For the text-containing cell, return its midpoint in [x, y] coordinate format. 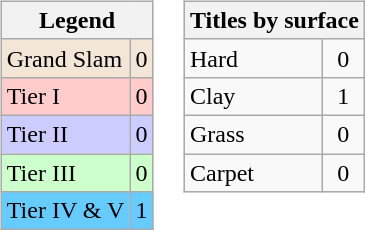
Grass [253, 134]
Legend [77, 20]
Carpet [253, 173]
Clay [253, 96]
Tier IV & V [66, 211]
Tier III [66, 173]
Tier I [66, 96]
Hard [253, 58]
Grand Slam [66, 58]
Titles by surface [274, 20]
Tier II [66, 134]
